Detect which cell encompasses the target text, then output its [x, y] center coordinate. 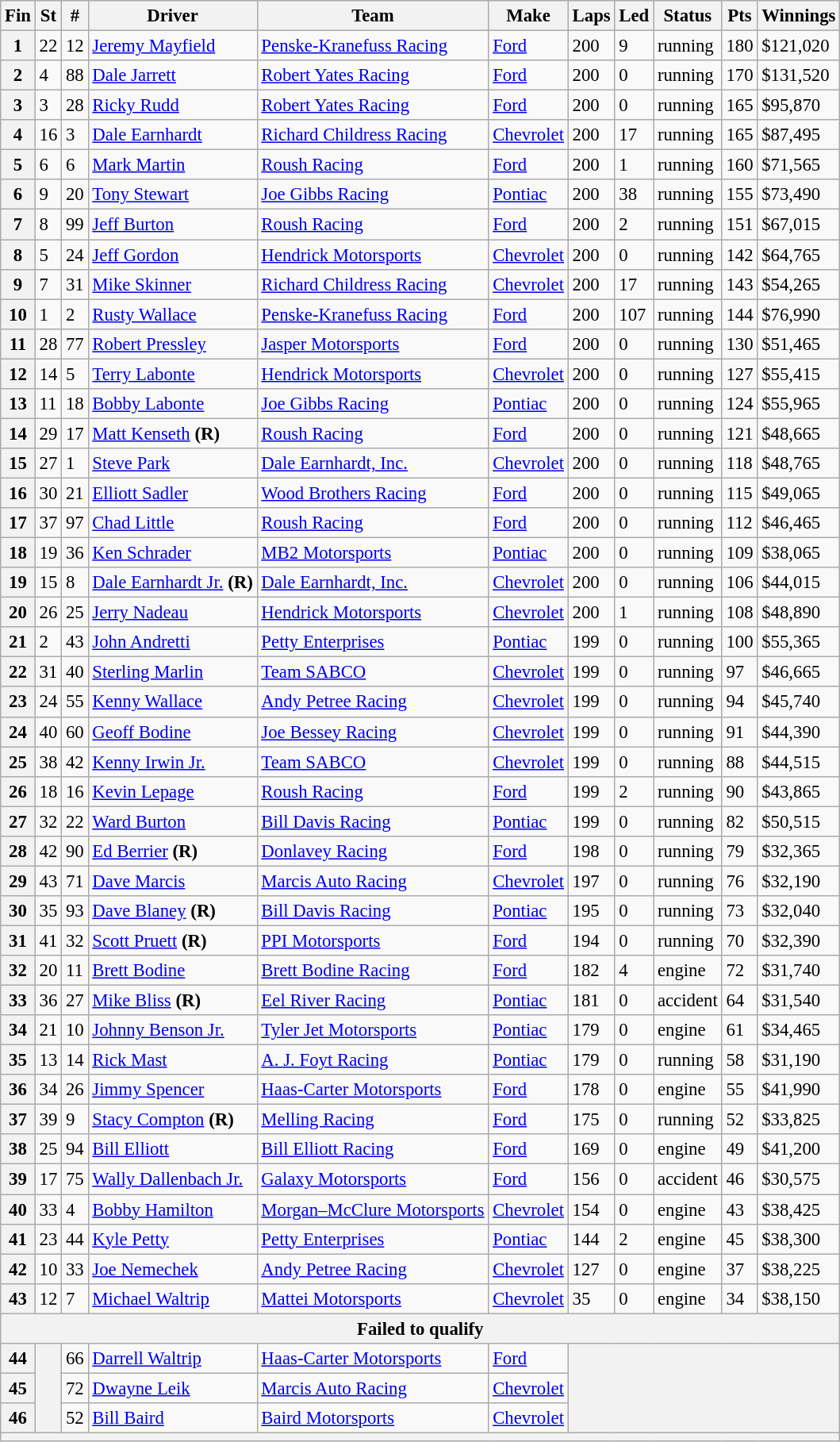
Jimmy Spencer [173, 1090]
$73,490 [799, 194]
Dale Jarrett [173, 75]
178 [592, 1090]
MB2 Motorsports [373, 553]
130 [739, 344]
Kenny Irwin Jr. [173, 762]
$38,425 [799, 1209]
Jasper Motorsports [373, 344]
Matt Kenseth (R) [173, 433]
Driver [173, 16]
Sterling Marlin [173, 672]
75 [75, 1179]
Jerry Nadeau [173, 613]
$87,495 [799, 135]
Make [528, 16]
151 [739, 225]
Led [635, 16]
$32,365 [799, 852]
Failed to qualify [420, 1329]
143 [739, 284]
$41,990 [799, 1090]
73 [739, 911]
St [48, 16]
Galaxy Motorsports [373, 1179]
$38,300 [799, 1239]
$131,520 [799, 75]
Morgan–McClure Motorsports [373, 1209]
$64,765 [799, 255]
107 [635, 314]
71 [75, 881]
$44,390 [799, 732]
$32,390 [799, 940]
60 [75, 732]
Jeremy Mayfield [173, 46]
Joe Nemechek [173, 1269]
91 [739, 732]
$30,575 [799, 1179]
Scott Pruett (R) [173, 940]
181 [592, 1001]
Jeff Gordon [173, 255]
112 [739, 523]
194 [592, 940]
109 [739, 553]
Joe Bessey Racing [373, 732]
$31,190 [799, 1060]
Bobby Labonte [173, 404]
Brett Bodine [173, 971]
64 [739, 1001]
$71,565 [799, 165]
142 [739, 255]
$48,765 [799, 463]
Darrell Waltrip [173, 1359]
$48,665 [799, 433]
$43,865 [799, 791]
$55,365 [799, 642]
49 [739, 1150]
Mattei Motorsports [373, 1298]
170 [739, 75]
58 [739, 1060]
Dale Earnhardt [173, 135]
$38,225 [799, 1269]
$76,990 [799, 314]
195 [592, 911]
156 [592, 1179]
154 [592, 1209]
$34,465 [799, 1030]
Elliott Sadler [173, 493]
$46,665 [799, 672]
$31,740 [799, 971]
76 [739, 881]
155 [739, 194]
115 [739, 493]
Ricky Rudd [173, 106]
Steve Park [173, 463]
Michael Waltrip [173, 1298]
Mike Bliss (R) [173, 1001]
Ed Berrier (R) [173, 852]
# [75, 16]
Ken Schrader [173, 553]
John Andretti [173, 642]
Dave Blaney (R) [173, 911]
Pts [739, 16]
Status [688, 16]
Kenny Wallace [173, 702]
Rick Mast [173, 1060]
Donlavey Racing [373, 852]
Stacy Compton (R) [173, 1120]
Bobby Hamilton [173, 1209]
Wally Dallenbach Jr. [173, 1179]
$50,515 [799, 821]
$46,465 [799, 523]
Rusty Wallace [173, 314]
$51,465 [799, 344]
Bill Elliott Racing [373, 1150]
Kyle Petty [173, 1239]
Bill Baird [173, 1418]
Bill Elliott [173, 1150]
$121,020 [799, 46]
Johnny Benson Jr. [173, 1030]
108 [739, 613]
$38,150 [799, 1298]
175 [592, 1120]
Jeff Burton [173, 225]
Dale Earnhardt Jr. (R) [173, 583]
$38,065 [799, 553]
182 [592, 971]
$67,015 [799, 225]
$44,015 [799, 583]
Chad Little [173, 523]
Dwayne Leik [173, 1388]
Dave Marcis [173, 881]
169 [592, 1150]
99 [75, 225]
$49,065 [799, 493]
Kevin Lepage [173, 791]
Winnings [799, 16]
82 [739, 821]
79 [739, 852]
Wood Brothers Racing [373, 493]
Brett Bodine Racing [373, 971]
$48,890 [799, 613]
$55,965 [799, 404]
118 [739, 463]
61 [739, 1030]
A. J. Foyt Racing [373, 1060]
$54,265 [799, 284]
$55,415 [799, 374]
$44,515 [799, 762]
Melling Racing [373, 1120]
$45,740 [799, 702]
197 [592, 881]
Tyler Jet Motorsports [373, 1030]
Eel River Racing [373, 1001]
PPI Motorsports [373, 940]
Team [373, 16]
93 [75, 911]
66 [75, 1359]
106 [739, 583]
Robert Pressley [173, 344]
$31,540 [799, 1001]
$41,200 [799, 1150]
Tony Stewart [173, 194]
$95,870 [799, 106]
$32,190 [799, 881]
70 [739, 940]
Laps [592, 16]
Geoff Bodine [173, 732]
Fin [18, 16]
77 [75, 344]
$32,040 [799, 911]
Mike Skinner [173, 284]
Mark Martin [173, 165]
$33,825 [799, 1120]
100 [739, 642]
198 [592, 852]
Terry Labonte [173, 374]
Ward Burton [173, 821]
160 [739, 165]
121 [739, 433]
Baird Motorsports [373, 1418]
124 [739, 404]
180 [739, 46]
